Find where the given text appears and provide that cell's center as (x, y) coordinate. 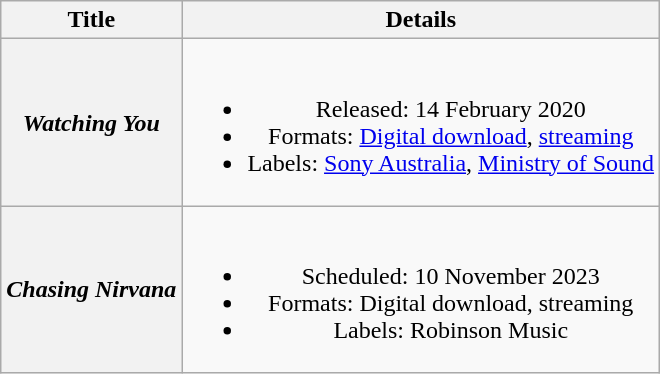
Title (92, 20)
Details (421, 20)
Scheduled: 10 November 2023Formats: Digital download, streamingLabels: Robinson Music (421, 290)
Watching You (92, 122)
Released: 14 February 2020Formats: Digital download, streamingLabels: Sony Australia, Ministry of Sound (421, 122)
Chasing Nirvana (92, 290)
